Search for the cell housing the specified text and yield its (x, y) center coordinate. 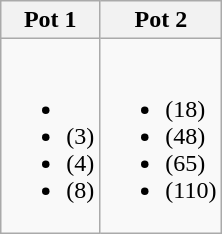
(3) (4) (8) (50, 136)
Pot 2 (161, 20)
Pot 1 (50, 20)
(18) (48) (65) (110) (161, 136)
